Return (x, y) of the center of cell containing provided text 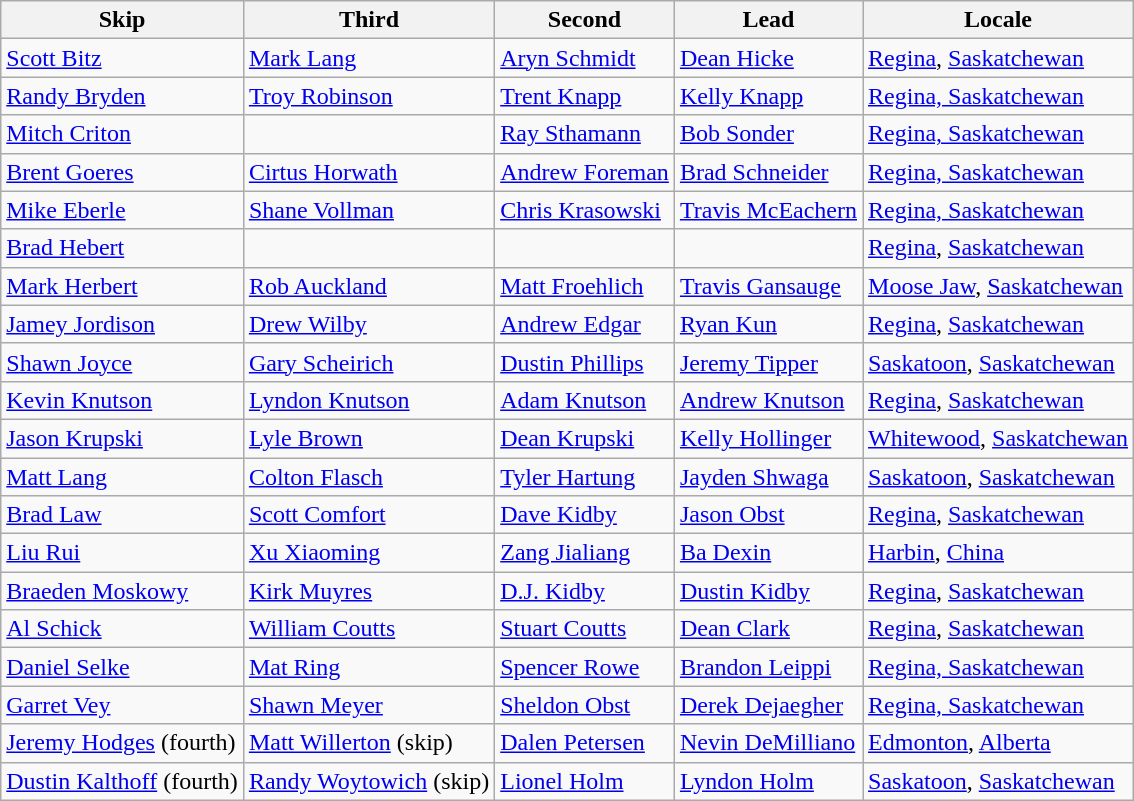
Kevin Knutson (122, 400)
Dean Krupski (585, 438)
Xu Xiaoming (368, 553)
Bob Sonder (768, 134)
Kirk Muyres (368, 591)
Matt Lang (122, 477)
Daniel Selke (122, 667)
Jason Krupski (122, 438)
Lionel Holm (585, 781)
Jayden Shwaga (768, 477)
Lyle Brown (368, 438)
Andrew Edgar (585, 324)
Matt Froehlich (585, 286)
Dean Hicke (768, 58)
Al Schick (122, 629)
Moose Jaw, Saskatchewan (998, 286)
Dustin Kidby (768, 591)
Scott Comfort (368, 515)
Troy Robinson (368, 96)
Jeremy Tipper (768, 362)
Brad Law (122, 515)
Kelly Hollinger (768, 438)
Nevin DeMilliano (768, 743)
Trent Knapp (585, 96)
Zang Jialiang (585, 553)
Ryan Kun (768, 324)
Matt Willerton (skip) (368, 743)
Gary Scheirich (368, 362)
Ba Dexin (768, 553)
Stuart Coutts (585, 629)
Edmonton, Alberta (998, 743)
Randy Woytowich (skip) (368, 781)
Lyndon Holm (768, 781)
Dalen Petersen (585, 743)
Lyndon Knutson (368, 400)
Colton Flasch (368, 477)
Sheldon Obst (585, 705)
Rob Auckland (368, 286)
William Coutts (368, 629)
Adam Knutson (585, 400)
Shawn Meyer (368, 705)
Aryn Schmidt (585, 58)
Mitch Criton (122, 134)
Derek Dejaegher (768, 705)
Dustin Phillips (585, 362)
Mat Ring (368, 667)
Brad Hebert (122, 248)
Jeremy Hodges (fourth) (122, 743)
Travis Gansauge (768, 286)
Dave Kidby (585, 515)
Kelly Knapp (768, 96)
Tyler Hartung (585, 477)
Third (368, 20)
Ray Sthamann (585, 134)
Dustin Kalthoff (fourth) (122, 781)
Travis McEachern (768, 210)
Cirtus Horwath (368, 172)
Jason Obst (768, 515)
Scott Bitz (122, 58)
D.J. Kidby (585, 591)
Chris Krasowski (585, 210)
Liu Rui (122, 553)
Andrew Knutson (768, 400)
Andrew Foreman (585, 172)
Harbin, China (998, 553)
Randy Bryden (122, 96)
Whitewood, Saskatchewan (998, 438)
Mark Herbert (122, 286)
Skip (122, 20)
Mark Lang (368, 58)
Garret Vey (122, 705)
Drew Wilby (368, 324)
Shawn Joyce (122, 362)
Locale (998, 20)
Second (585, 20)
Brad Schneider (768, 172)
Mike Eberle (122, 210)
Dean Clark (768, 629)
Brandon Leippi (768, 667)
Jamey Jordison (122, 324)
Lead (768, 20)
Brent Goeres (122, 172)
Spencer Rowe (585, 667)
Braeden Moskowy (122, 591)
Shane Vollman (368, 210)
